Scan for the cell matching the given text and deliver its [x, y] coordinate at center. 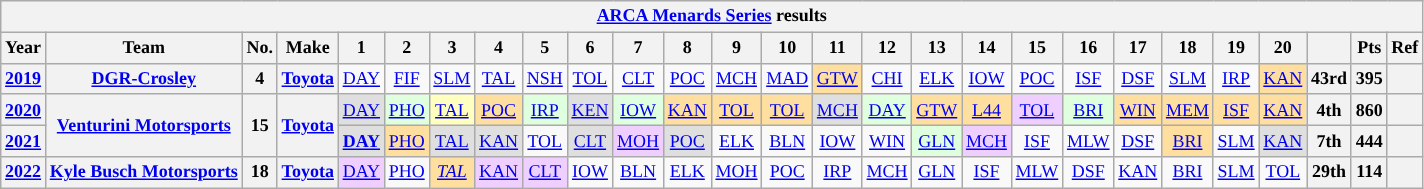
MEM [1188, 110]
2022 [24, 172]
444 [1369, 140]
43rd [1330, 78]
7th [1330, 140]
2 [406, 48]
Ref [1405, 48]
Team [144, 48]
16 [1088, 48]
29th [1330, 172]
Year [24, 48]
20 [1283, 48]
6 [590, 48]
5 [544, 48]
13 [937, 48]
395 [1369, 78]
3 [452, 48]
Pts [1369, 48]
14 [987, 48]
4th [1330, 110]
FIF [406, 78]
KEN [590, 110]
12 [887, 48]
114 [1369, 172]
860 [1369, 110]
2021 [24, 140]
19 [1236, 48]
7 [638, 48]
2019 [24, 78]
8 [687, 48]
17 [1138, 48]
CHI [887, 78]
Make [308, 48]
DGR-Crosley [144, 78]
No. [260, 48]
11 [838, 48]
MAD [788, 78]
ARCA Menards Series results [712, 16]
Venturini Motorsports [144, 125]
1 [361, 48]
9 [736, 48]
L44 [987, 110]
NSH [544, 78]
10 [788, 48]
Kyle Busch Motorsports [144, 172]
2020 [24, 110]
